Provide the [X, Y] coordinate of the cell's center where the given text is located.  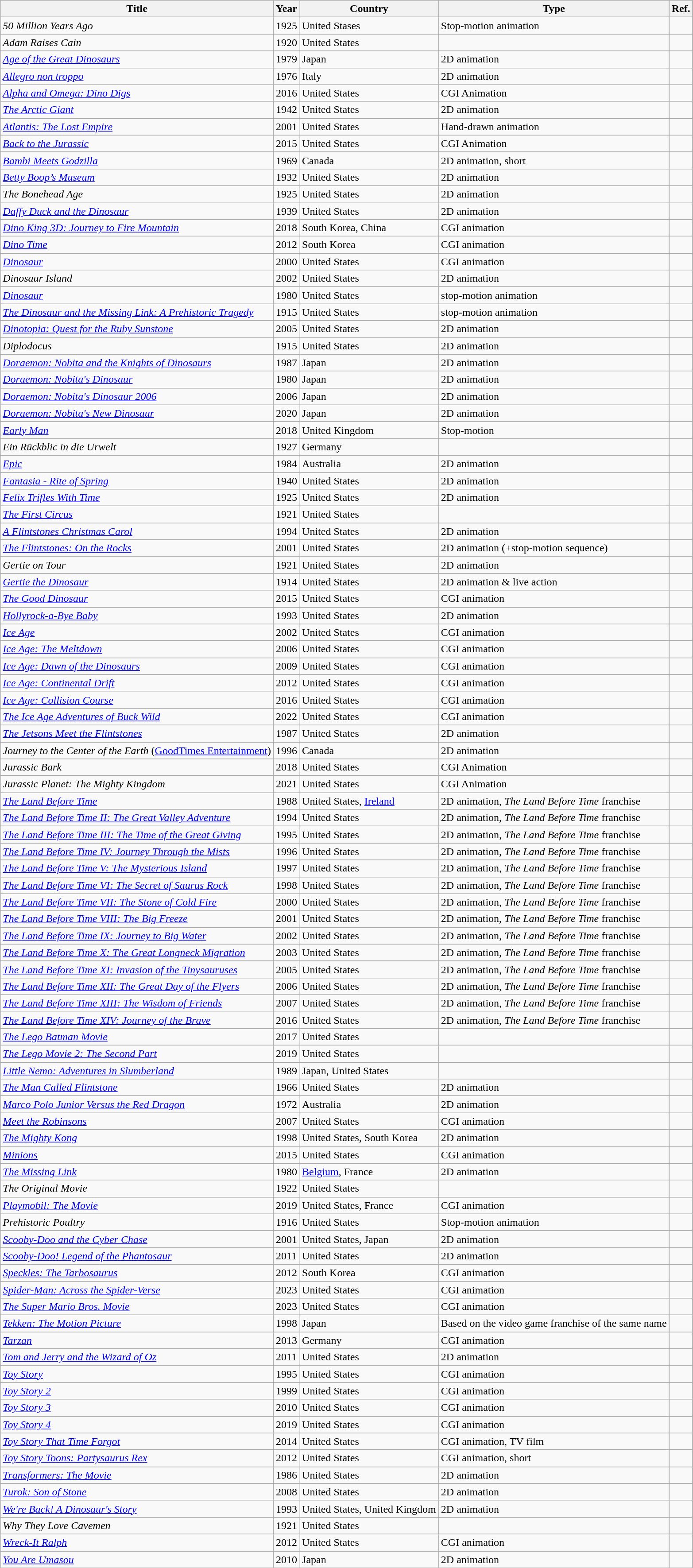
Doraemon: Nobita's Dinosaur [137, 379]
2003 [287, 952]
2D animation (+stop-motion sequence) [554, 548]
Betty Boop’s Museum [137, 177]
Doraemon: Nobita's Dinosaur 2006 [137, 396]
Dino King 3D: Journey to Fire Mountain [137, 228]
50 Million Years Ago [137, 26]
The Land Before Time IX: Journey to Big Water [137, 936]
CGI animation, TV film [554, 1441]
Scooby-Doo and the Cyber Chase [137, 1239]
The Land Before Time III: The Time of the Great Giving [137, 835]
Speckles: The Tarbosaurus [137, 1273]
Atlantis: The Lost Empire [137, 127]
Spider-Man: Across the Spider-Verse [137, 1290]
The Land Before Time VIII: The Big Freeze [137, 919]
Japan, United States [369, 1071]
Toy Story That Time Forgot [137, 1441]
The First Circus [137, 515]
2020 [287, 413]
Minions [137, 1155]
Jurassic Planet: The Mighty Kingdom [137, 784]
Playmobil: The Movie [137, 1205]
CGI animation, short [554, 1458]
Tarzan [137, 1340]
Doraemon: Nobita and the Knights of Dinosaurs [137, 363]
2D animation & live action [554, 582]
Toy Story [137, 1374]
1966 [287, 1088]
The Super Mario Bros. Movie [137, 1307]
Wreck-It Ralph [137, 1542]
The Land Before Time XII: The Great Day of the Flyers [137, 986]
Doraemon: Nobita's New Dinosaur [137, 413]
Toy Story 3 [137, 1408]
The Flintstones: On the Rocks [137, 548]
Gertie on Tour [137, 565]
1939 [287, 211]
Tekken: The Motion Picture [137, 1324]
The Ice Age Adventures of Buck Wild [137, 716]
The Dinosaur and the Missing Link: A Prehistoric Tragedy [137, 312]
2022 [287, 716]
1976 [287, 76]
Ein Rückblic in die Urwelt [137, 447]
The Bonehead Age [137, 194]
Early Man [137, 430]
The Land Before Time VI: The Secret of Saurus Rock [137, 885]
Dinosaur Island [137, 279]
United States, Japan [369, 1239]
1922 [287, 1189]
South Korea, China [369, 228]
Tom and Jerry and the Wizard of Oz [137, 1357]
2017 [287, 1037]
2014 [287, 1441]
Jurassic Bark [137, 767]
1972 [287, 1104]
2D animation, short [554, 160]
Toy Story 4 [137, 1425]
Ref. [681, 9]
Dino Time [137, 245]
1927 [287, 447]
1916 [287, 1222]
Title [137, 9]
Italy [369, 76]
The Mighty Kong [137, 1138]
Bambi Meets Godzilla [137, 160]
Toy Story Toons: Partysaurus Rex [137, 1458]
Toy Story 2 [137, 1391]
United States, United Kingdom [369, 1509]
1969 [287, 160]
United Stases [369, 26]
The Jetsons Meet the Flintstones [137, 733]
1942 [287, 110]
The Land Before Time X: The Great Longneck Migration [137, 952]
United Kingdom [369, 430]
Diplodocus [137, 346]
Ice Age: Dawn of the Dinosaurs [137, 666]
The Lego Movie 2: The Second Part [137, 1054]
A Flintstones Christmas Carol [137, 531]
Based on the video game franchise of the same name [554, 1324]
Daffy Duck and the Dinosaur [137, 211]
Belgium, France [369, 1172]
Turok: Son of Stone [137, 1492]
The Land Before Time XIII: The Wisdom of Friends [137, 1003]
Scooby-Doo! Legend of the Phantosaur [137, 1256]
1932 [287, 177]
1920 [287, 43]
The Land Before Time VII: The Stone of Cold Fire [137, 902]
The Arctic Giant [137, 110]
1988 [287, 801]
2008 [287, 1492]
The Lego Batman Movie [137, 1037]
The Man Called Flintstone [137, 1088]
The Land Before Time XI: Invasion of the Tinysauruses [137, 969]
2009 [287, 666]
Meet the Robinsons [137, 1121]
Ice Age: The Meltdown [137, 649]
Transformers: The Movie [137, 1475]
1997 [287, 868]
Age of the Great Dinosaurs [137, 59]
We're Back! A Dinosaur's Story [137, 1509]
2021 [287, 784]
United States, France [369, 1205]
Epic [137, 464]
Hollyrock-a-Bye Baby [137, 616]
Fantasia - Rite of Spring [137, 480]
1999 [287, 1391]
Country [369, 9]
The Land Before Time II: The Great Valley Adventure [137, 818]
The Land Before Time [137, 801]
The Land Before Time XIV: Journey of the Brave [137, 1020]
1989 [287, 1071]
Prehistoric Poultry [137, 1222]
Dinotopia: Quest for the Ruby Sunstone [137, 329]
2013 [287, 1340]
Gertie the Dinosaur [137, 582]
1914 [287, 582]
Year [287, 9]
Hand-drawn animation [554, 127]
Alpha and Omega: Dino Digs [137, 93]
Ice Age: Continental Drift [137, 683]
Stop-motion [554, 430]
Allegro non troppo [137, 76]
You Are Umasou [137, 1559]
The Missing Link [137, 1172]
The Good Dinosaur [137, 599]
Little Nemo: Adventures in Slumberland [137, 1071]
United States, Ireland [369, 801]
Ice Age [137, 632]
Journey to the Center of the Earth (GoodTimes Entertainment) [137, 751]
1986 [287, 1475]
1984 [287, 464]
Marco Polo Junior Versus the Red Dragon [137, 1104]
Felix Trifles With Time [137, 498]
The Original Movie [137, 1189]
Back to the Jurassic [137, 143]
United States, South Korea [369, 1138]
Ice Age: Collision Course [137, 700]
1940 [287, 480]
The Land Before Time IV: Journey Through the Mists [137, 852]
Type [554, 9]
The Land Before Time V: The Mysterious Island [137, 868]
Why They Love Cavemen [137, 1525]
1979 [287, 59]
Adam Raises Cain [137, 43]
